Scan for the cell matching the given text and deliver its (x, y) coordinate at center. 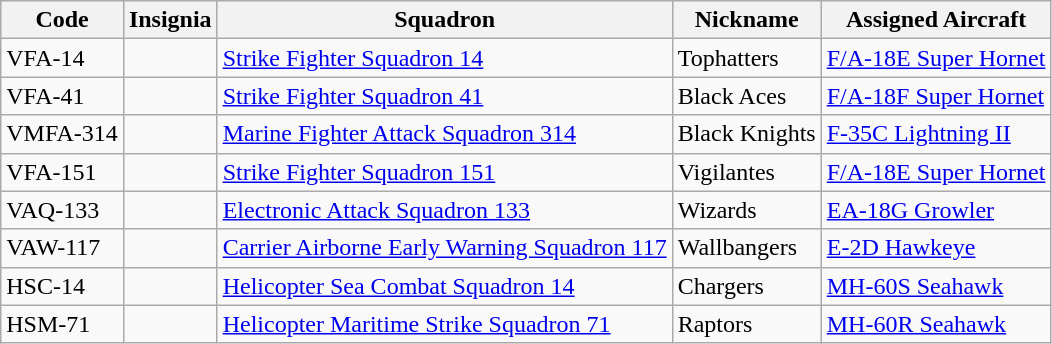
Electronic Attack Squadron 133 (444, 210)
VFA-151 (62, 172)
VMFA-314 (62, 134)
EA-18G Growler (936, 210)
Chargers (746, 286)
Insignia (170, 20)
E-2D Hawkeye (936, 248)
VAQ-133 (62, 210)
HSM-71 (62, 324)
MH-60S Seahawk (936, 286)
Tophatters (746, 58)
Strike Fighter Squadron 151 (444, 172)
F/A-18F Super Hornet (936, 96)
Helicopter Sea Combat Squadron 14 (444, 286)
VAW-117 (62, 248)
HSC-14 (62, 286)
Nickname (746, 20)
Marine Fighter Attack Squadron 314 (444, 134)
VFA-41 (62, 96)
Vigilantes (746, 172)
Assigned Aircraft (936, 20)
Code (62, 20)
Black Aces (746, 96)
Strike Fighter Squadron 41 (444, 96)
Black Knights (746, 134)
Carrier Airborne Early Warning Squadron 117 (444, 248)
Squadron (444, 20)
Raptors (746, 324)
Wizards (746, 210)
Helicopter Maritime Strike Squadron 71 (444, 324)
Wallbangers (746, 248)
VFA-14 (62, 58)
MH-60R Seahawk (936, 324)
F-35C Lightning II (936, 134)
Strike Fighter Squadron 14 (444, 58)
